Capture the cell that displays the provided text and extract its [x, y] central coordinate. 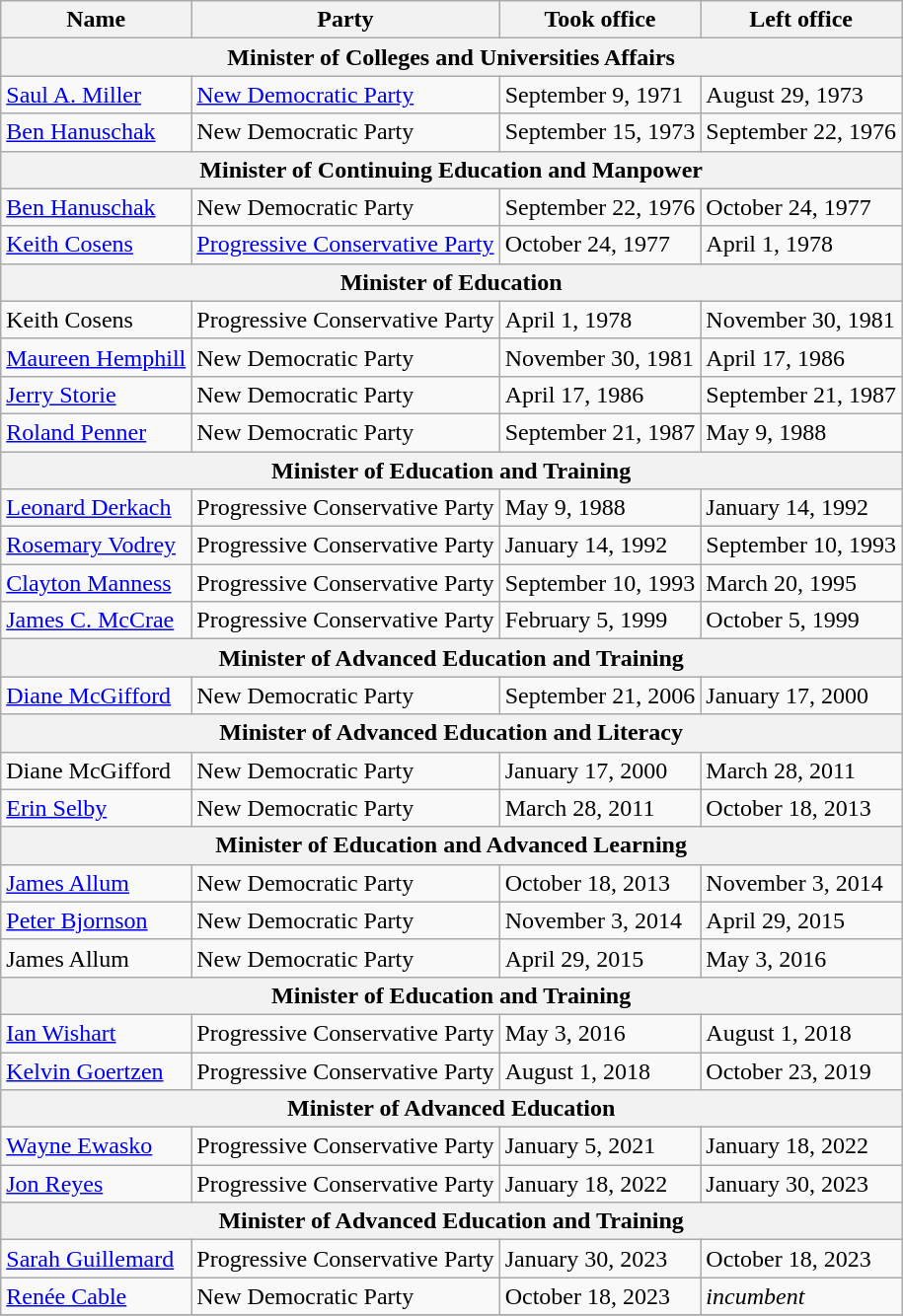
James C. McCrae [97, 621]
February 5, 1999 [600, 621]
Took office [600, 20]
Saul A. Miller [97, 95]
Renée Cable [97, 1296]
Kelvin Goertzen [97, 1070]
January 5, 2021 [600, 1146]
Maureen Hemphill [97, 357]
Clayton Manness [97, 583]
September 21, 2006 [600, 695]
September 15, 1973 [600, 132]
Ian Wishart [97, 1033]
Wayne Ewasko [97, 1146]
October 23, 2019 [801, 1070]
Minister of Education and Advanced Learning [452, 845]
Roland Penner [97, 432]
Minister of Advanced Education [452, 1109]
August 29, 1973 [801, 95]
October 5, 1999 [801, 621]
September 9, 1971 [600, 95]
incumbent [801, 1296]
Left office [801, 20]
Name [97, 20]
Party [345, 20]
Erin Selby [97, 808]
Minister of Advanced Education and Literacy [452, 733]
Minister of Colleges and Universities Affairs [452, 57]
Jon Reyes [97, 1184]
Leonard Derkach [97, 508]
Jerry Storie [97, 395]
Minister of Education [452, 282]
March 20, 1995 [801, 583]
Peter Bjornson [97, 920]
Sarah Guillemard [97, 1259]
Minister of Continuing Education and Manpower [452, 170]
Rosemary Vodrey [97, 546]
